Extract the [x, y] coordinate from the center of the cell holding the provided text.  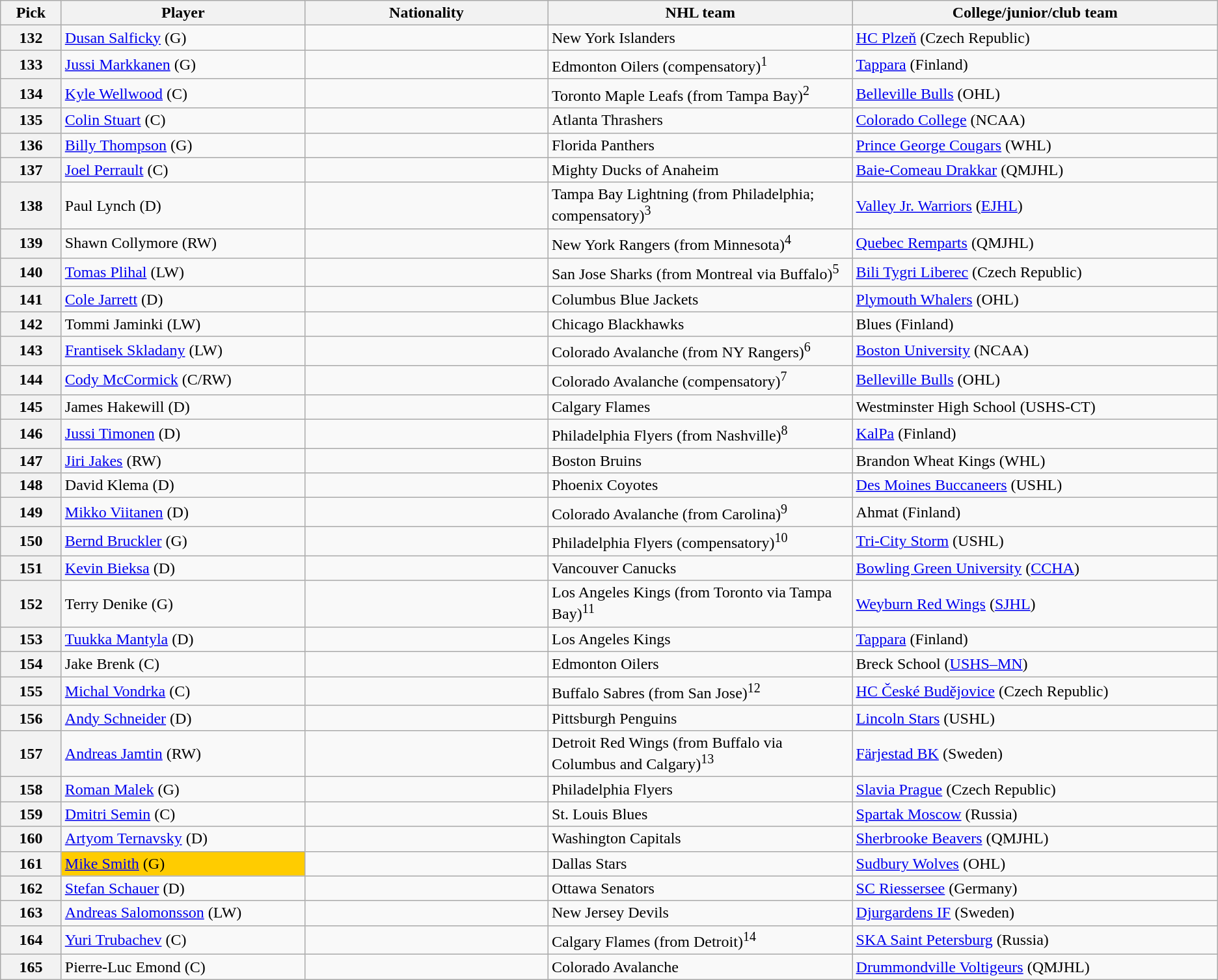
Yuri Trubachev (C) [183, 940]
HC České Budějovice (Czech Republic) [1035, 691]
Bernd Bruckler (G) [183, 541]
Andy Schneider (D) [183, 718]
Jake Brenk (C) [183, 664]
Pick [31, 13]
Artyom Ternavsky (D) [183, 839]
Detroit Red Wings (from Buffalo via Columbus and Calgary)13 [700, 754]
Cody McCormick (C/RW) [183, 380]
Andreas Salomonsson (LW) [183, 913]
Westminster High School (USHS-CT) [1035, 407]
Billy Thompson (G) [183, 145]
Sherbrooke Beavers (QMJHL) [1035, 839]
Colorado Avalanche (from Carolina)9 [700, 513]
Mike Smith (G) [183, 864]
156 [31, 718]
Philadelphia Flyers (compensatory)10 [700, 541]
133 [31, 65]
Colorado College (NCAA) [1035, 120]
Baie-Comeau Drakkar (QMJHL) [1035, 170]
Colin Stuart (C) [183, 120]
Prince George Cougars (WHL) [1035, 145]
Färjestad BK (Sweden) [1035, 754]
Pierre-Luc Emond (C) [183, 967]
Roman Malek (G) [183, 789]
149 [31, 513]
Lincoln Stars (USHL) [1035, 718]
139 [31, 243]
Ottawa Senators [700, 888]
Philadelphia Flyers (from Nashville)8 [700, 433]
Djurgardens IF (Sweden) [1035, 913]
Vancouver Canucks [700, 568]
Des Moines Buccaneers (USHL) [1035, 485]
Cole Jarrett (D) [183, 299]
Shawn Collymore (RW) [183, 243]
140 [31, 272]
162 [31, 888]
Tampa Bay Lightning (from Philadelphia; compensatory)3 [700, 206]
137 [31, 170]
Buffalo Sabres (from San Jose)12 [700, 691]
Pittsburgh Penguins [700, 718]
HC Plzeň (Czech Republic) [1035, 38]
Kevin Bieksa (D) [183, 568]
NHL team [700, 13]
158 [31, 789]
153 [31, 640]
148 [31, 485]
Columbus Blue Jackets [700, 299]
159 [31, 814]
135 [31, 120]
Dallas Stars [700, 864]
Nationality [426, 13]
St. Louis Blues [700, 814]
Los Angeles Kings [700, 640]
143 [31, 351]
Los Angeles Kings (from Toronto via Tampa Bay)11 [700, 604]
150 [31, 541]
Jiri Jakes (RW) [183, 461]
David Klema (D) [183, 485]
SKA Saint Petersburg (Russia) [1035, 940]
163 [31, 913]
Dusan Salficky (G) [183, 38]
Plymouth Whalers (OHL) [1035, 299]
Weyburn Red Wings (SJHL) [1035, 604]
Colorado Avalanche (compensatory)7 [700, 380]
160 [31, 839]
Terry Denike (G) [183, 604]
Atlanta Thrashers [700, 120]
New Jersey Devils [700, 913]
Mikko Viitanen (D) [183, 513]
146 [31, 433]
Joel Perrault (C) [183, 170]
142 [31, 324]
Michal Vondrka (C) [183, 691]
Blues (Finland) [1035, 324]
138 [31, 206]
Sudbury Wolves (OHL) [1035, 864]
New York Islanders [700, 38]
Frantisek Skladany (LW) [183, 351]
New York Rangers (from Minnesota)4 [700, 243]
Tuukka Mantyla (D) [183, 640]
KalPa (Finland) [1035, 433]
San Jose Sharks (from Montreal via Buffalo)5 [700, 272]
161 [31, 864]
Ahmat (Finland) [1035, 513]
155 [31, 691]
151 [31, 568]
Kyle Wellwood (C) [183, 94]
Drummondville Voltigeurs (QMJHL) [1035, 967]
Tomas Plihal (LW) [183, 272]
Slavia Prague (Czech Republic) [1035, 789]
132 [31, 38]
Calgary Flames (from Detroit)14 [700, 940]
James Hakewill (D) [183, 407]
College/junior/club team [1035, 13]
Quebec Remparts (QMJHL) [1035, 243]
Jussi Timonen (D) [183, 433]
Edmonton Oilers [700, 664]
165 [31, 967]
Jussi Markkanen (G) [183, 65]
Edmonton Oilers (compensatory)1 [700, 65]
134 [31, 94]
Bowling Green University (CCHA) [1035, 568]
Boston University (NCAA) [1035, 351]
Toronto Maple Leafs (from Tampa Bay)2 [700, 94]
Philadelphia Flyers [700, 789]
152 [31, 604]
Boston Bruins [700, 461]
Florida Panthers [700, 145]
147 [31, 461]
Spartak Moscow (Russia) [1035, 814]
Stefan Schauer (D) [183, 888]
Colorado Avalanche [700, 967]
Andreas Jamtin (RW) [183, 754]
Dmitri Semin (C) [183, 814]
Chicago Blackhawks [700, 324]
Tri-City Storm (USHL) [1035, 541]
SC Riessersee (Germany) [1035, 888]
144 [31, 380]
Washington Capitals [700, 839]
Mighty Ducks of Anaheim [700, 170]
Breck School (USHS–MN) [1035, 664]
136 [31, 145]
157 [31, 754]
Brandon Wheat Kings (WHL) [1035, 461]
Calgary Flames [700, 407]
164 [31, 940]
Paul Lynch (D) [183, 206]
141 [31, 299]
Valley Jr. Warriors (EJHL) [1035, 206]
Colorado Avalanche (from NY Rangers)6 [700, 351]
Player [183, 13]
Tommi Jaminki (LW) [183, 324]
154 [31, 664]
Bili Tygri Liberec (Czech Republic) [1035, 272]
Phoenix Coyotes [700, 485]
145 [31, 407]
